Pinpoint the cell where the given text exists, returning its (x, y) midpoint coordinate. 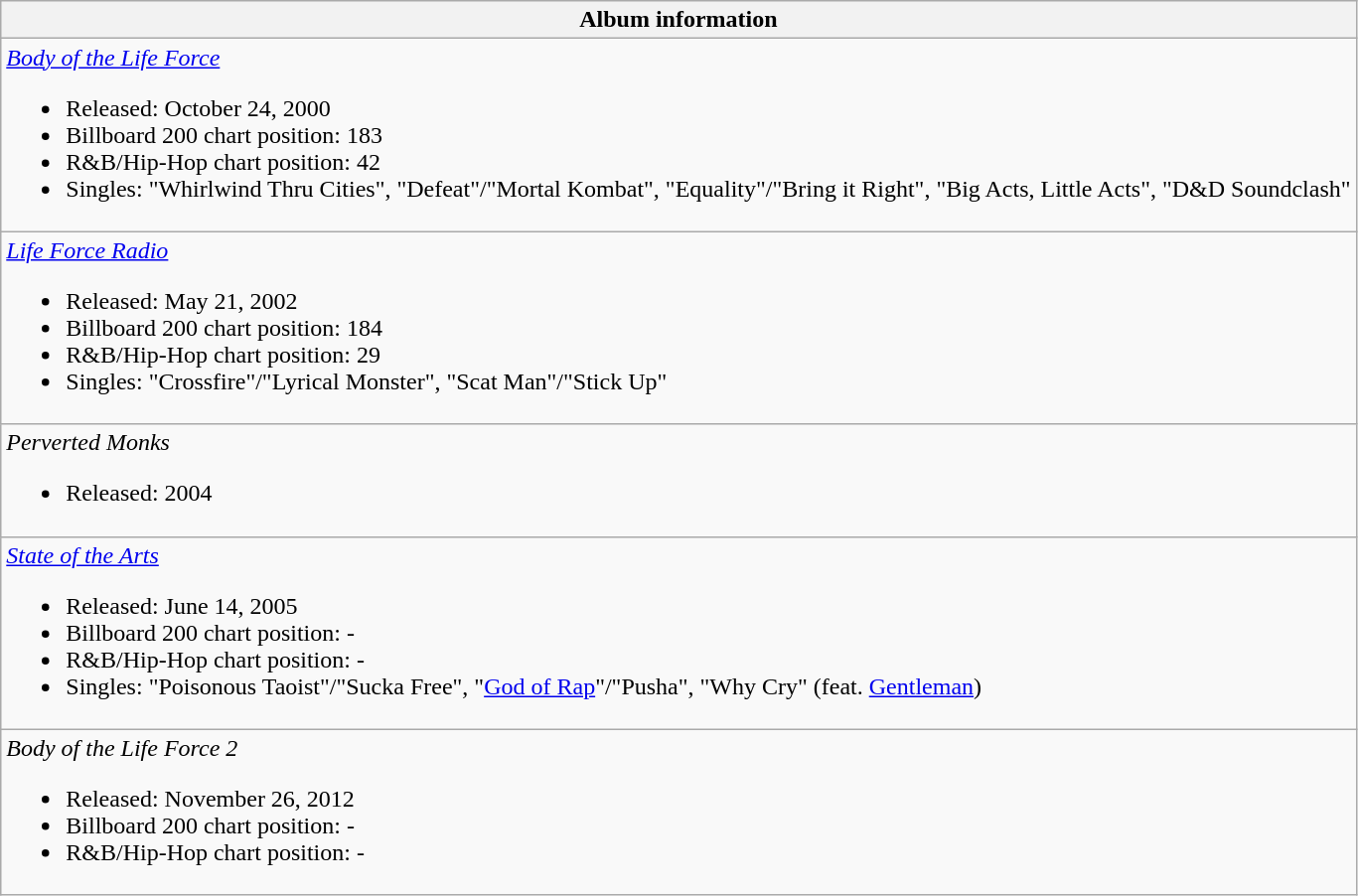
Perverted MonksReleased: 2004 (679, 481)
Album information (679, 20)
Body of the Life Force 2Released: November 26, 2012Billboard 200 chart position: -R&B/Hip-Hop chart position: - (679, 813)
